Return the (x, y) coordinate for the center point of the cell that contains the specified text.  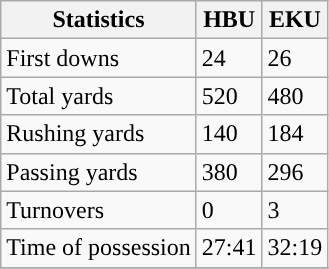
380 (229, 172)
Time of possession (99, 248)
Turnovers (99, 210)
26 (295, 58)
140 (229, 134)
27:41 (229, 248)
Rushing yards (99, 134)
EKU (295, 20)
HBU (229, 20)
0 (229, 210)
3 (295, 210)
480 (295, 96)
Statistics (99, 20)
24 (229, 58)
184 (295, 134)
296 (295, 172)
32:19 (295, 248)
Total yards (99, 96)
520 (229, 96)
Passing yards (99, 172)
First downs (99, 58)
